From the cell containing the given text, extract its center point as [x, y] coordinate. 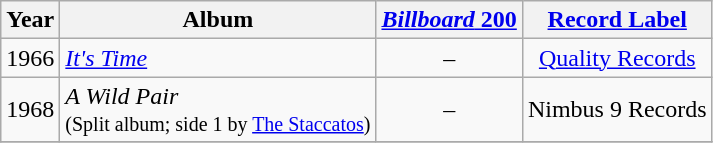
Nimbus 9 Records [617, 110]
Quality Records [617, 58]
1966 [30, 58]
Year [30, 20]
Billboard 200 [449, 20]
1968 [30, 110]
It's Time [218, 58]
Album [218, 20]
Record Label [617, 20]
A Wild Pair(Split album; side 1 by The Staccatos) [218, 110]
